Determine the [X, Y] coordinate at the center of the cell enclosing the given text.  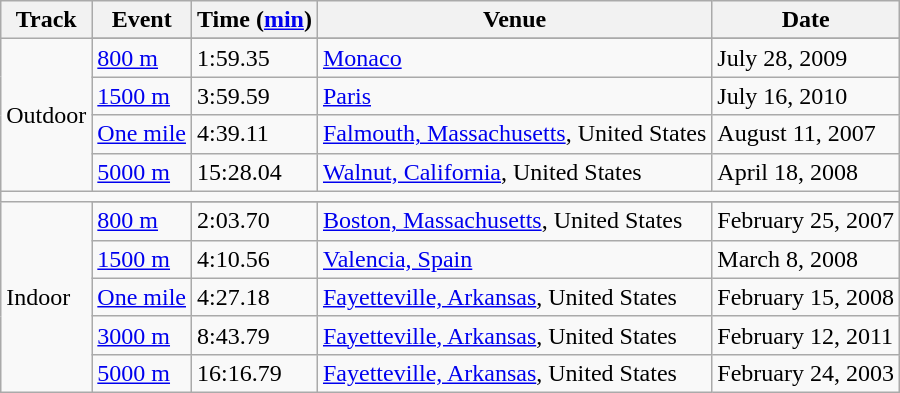
4:39.11 [255, 134]
Monaco [514, 58]
16:16.79 [255, 373]
2:03.70 [255, 221]
August 11, 2007 [806, 134]
March 8, 2008 [806, 259]
February 12, 2011 [806, 335]
Valencia, Spain [514, 259]
15:28.04 [255, 172]
Time (min) [255, 20]
Event [142, 20]
Outdoor [46, 115]
Falmouth, Massachusetts, United States [514, 134]
July 16, 2010 [806, 96]
Walnut, California, United States [514, 172]
February 15, 2008 [806, 297]
Track [46, 20]
Indoor [46, 297]
Date [806, 20]
4:10.56 [255, 259]
Paris [514, 96]
Venue [514, 20]
February 24, 2003 [806, 373]
April 18, 2008 [806, 172]
4:27.18 [255, 297]
July 28, 2009 [806, 58]
3:59.59 [255, 96]
1:59.35 [255, 58]
8:43.79 [255, 335]
February 25, 2007 [806, 221]
Boston, Massachusetts, United States [514, 221]
3000 m [142, 335]
